Find where the given text appears and provide that cell's center as [X, Y] coordinate. 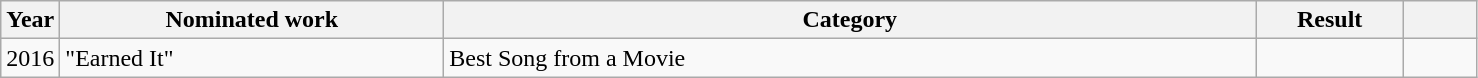
2016 [30, 58]
Best Song from a Movie [850, 58]
Year [30, 20]
"Earned It" [252, 58]
Result [1330, 20]
Nominated work [252, 20]
Category [850, 20]
